Find where the given text appears and provide that cell's center as (X, Y) coordinate. 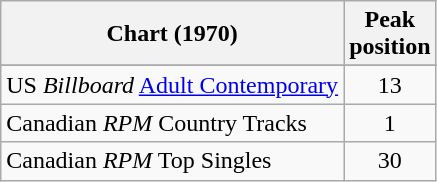
13 (390, 85)
US Billboard Adult Contemporary (172, 85)
Peakposition (390, 34)
Chart (1970) (172, 34)
30 (390, 161)
Canadian RPM Country Tracks (172, 123)
1 (390, 123)
Canadian RPM Top Singles (172, 161)
